Extract the [x, y] coordinate from the center of the cell holding the provided text.  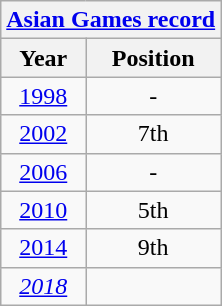
9th [154, 248]
2002 [44, 134]
5th [154, 210]
Asian Games record [111, 20]
2010 [44, 210]
1998 [44, 96]
Year [44, 58]
Position [154, 58]
7th [154, 134]
2018 [44, 286]
2006 [44, 172]
2014 [44, 248]
